Find where the given text appears and provide that cell's center as (x, y) coordinate. 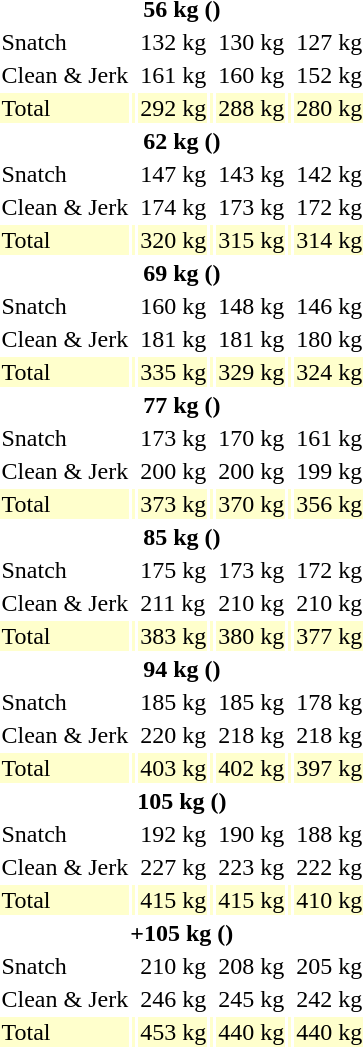
175 kg (174, 570)
192 kg (174, 834)
329 kg (252, 372)
170 kg (252, 438)
132 kg (174, 42)
227 kg (174, 867)
143 kg (252, 174)
383 kg (174, 636)
370 kg (252, 504)
440 kg (252, 1032)
218 kg (252, 735)
147 kg (174, 174)
190 kg (252, 834)
453 kg (174, 1032)
246 kg (174, 999)
211 kg (174, 603)
174 kg (174, 207)
161 kg (174, 75)
148 kg (252, 306)
403 kg (174, 768)
288 kg (252, 108)
292 kg (174, 108)
380 kg (252, 636)
320 kg (174, 240)
335 kg (174, 372)
315 kg (252, 240)
130 kg (252, 42)
373 kg (174, 504)
402 kg (252, 768)
208 kg (252, 966)
220 kg (174, 735)
223 kg (252, 867)
245 kg (252, 999)
